Capture the cell that displays the provided text and extract its (x, y) central coordinate. 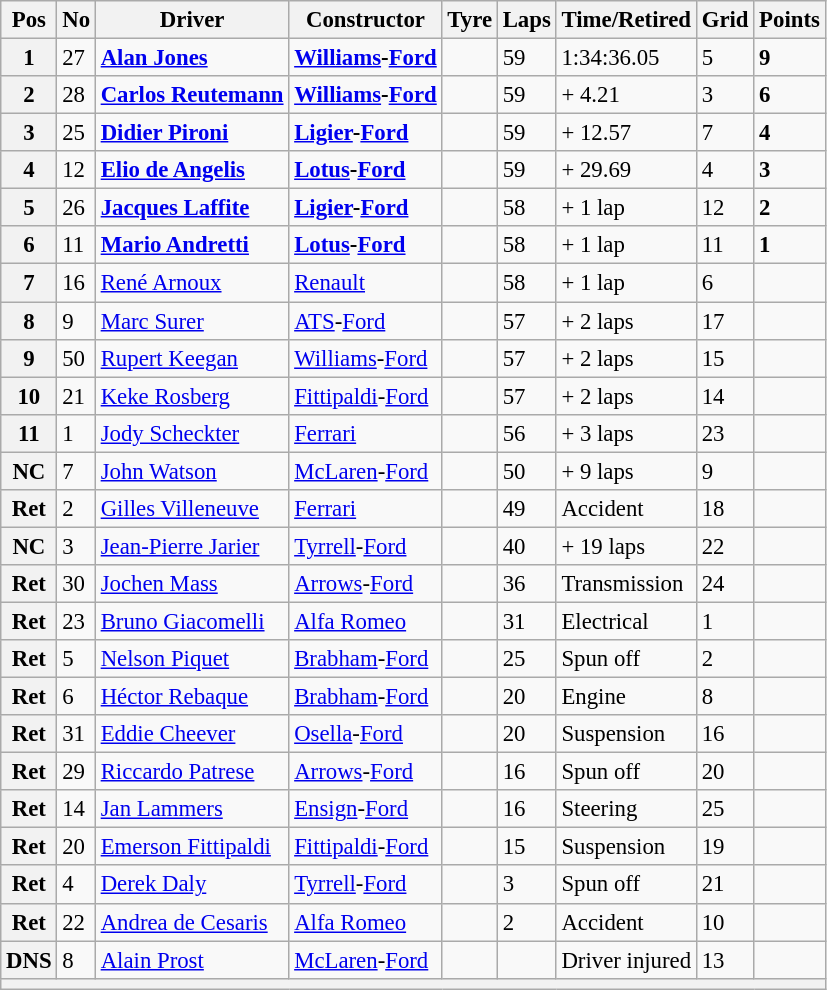
Driver (192, 20)
John Watson (192, 471)
Driver injured (626, 960)
No (76, 20)
+ 9 laps (626, 471)
Keke Rosberg (192, 396)
Alain Prost (192, 960)
28 (76, 95)
Didier Pironi (192, 133)
Osella-Ford (366, 734)
30 (76, 584)
Jody Scheckter (192, 433)
Engine (626, 697)
Andrea de Cesaris (192, 922)
18 (724, 509)
Steering (626, 809)
24 (724, 584)
Emerson Fittipaldi (192, 847)
+ 4.21 (626, 95)
Marc Surer (192, 321)
Eddie Cheever (192, 734)
+ 29.69 (626, 170)
+ 19 laps (626, 546)
40 (526, 546)
Jean-Pierre Jarier (192, 546)
17 (724, 321)
Grid (724, 20)
19 (724, 847)
Pos (29, 20)
Constructor (366, 20)
Laps (526, 20)
Gilles Villeneuve (192, 509)
Jacques Laffite (192, 208)
13 (724, 960)
Electrical (626, 621)
1:34:36.05 (626, 58)
Jochen Mass (192, 584)
49 (526, 509)
Transmission (626, 584)
Derek Daly (192, 885)
DNS (29, 960)
Nelson Piquet (192, 659)
Héctor Rebaque (192, 697)
Riccardo Patrese (192, 772)
Ensign-Ford (366, 809)
Bruno Giacomelli (192, 621)
Points (790, 20)
29 (76, 772)
Tyre (470, 20)
56 (526, 433)
René Arnoux (192, 283)
+ 3 laps (626, 433)
36 (526, 584)
Renault (366, 283)
ATS-Ford (366, 321)
Rupert Keegan (192, 358)
Elio de Angelis (192, 170)
26 (76, 208)
Alan Jones (192, 58)
27 (76, 58)
+ 12.57 (626, 133)
Time/Retired (626, 20)
Mario Andretti (192, 245)
Jan Lammers (192, 809)
Carlos Reutemann (192, 95)
